Capture the cell that displays the provided text and extract its [x, y] central coordinate. 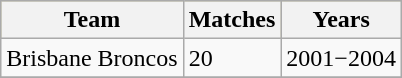
20 [232, 58]
Brisbane Broncos [92, 58]
Years [342, 20]
Team [92, 20]
Matches [232, 20]
2001−2004 [342, 58]
